Scan for the cell matching the given text and deliver its (X, Y) coordinate at center. 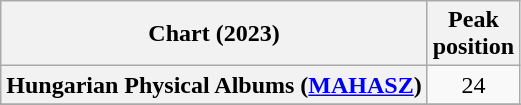
Hungarian Physical Albums (MAHASZ) (214, 85)
Chart (2023) (214, 34)
Peakposition (473, 34)
24 (473, 85)
